Identify which cell holds the provided text, then report its (x, y) central coordinate. 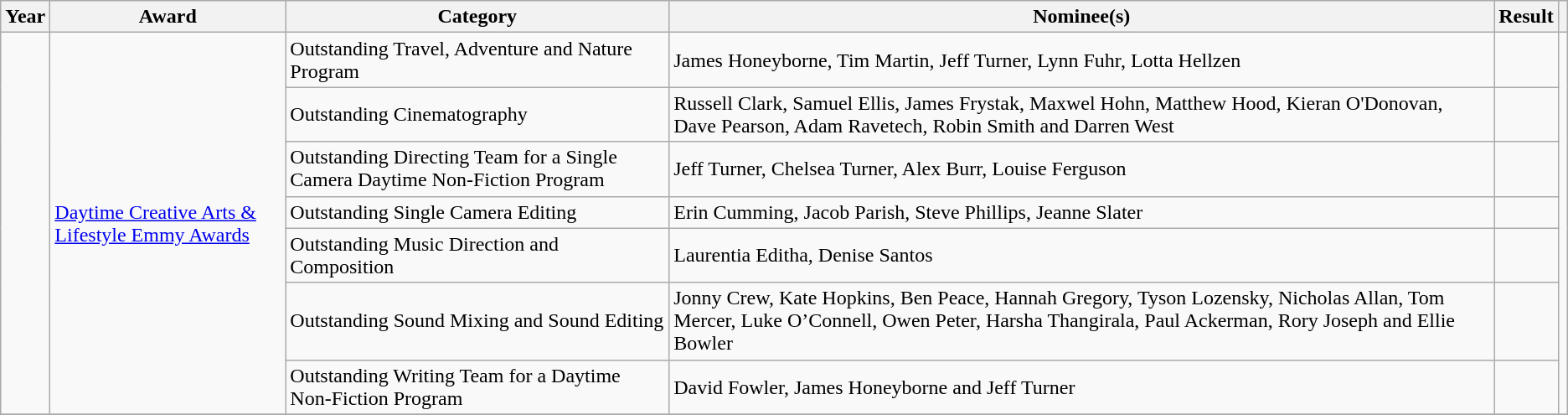
Daytime Creative Arts & Lifestyle Emmy Awards (168, 223)
Outstanding Sound Mixing and Sound Editing (477, 321)
David Fowler, James Honeyborne and Jeff Turner (1082, 387)
Outstanding Travel, Adventure and Nature Program (477, 60)
Laurentia Editha, Denise Santos (1082, 255)
Nominee(s) (1082, 17)
Award (168, 17)
Russell Clark, Samuel Ellis, James Frystak, Maxwel Hohn, Matthew Hood, Kieran O'Donovan, Dave Pearson, Adam Ravetech, Robin Smith and Darren West (1082, 114)
Outstanding Cinematography (477, 114)
Result (1526, 17)
Outstanding Writing Team for a Daytime Non-Fiction Program (477, 387)
Outstanding Single Camera Editing (477, 212)
Outstanding Music Direction and Composition (477, 255)
James Honeyborne, Tim Martin, Jeff Turner, Lynn Fuhr, Lotta Hellzen (1082, 60)
Jeff Turner, Chelsea Turner, Alex Burr, Louise Ferguson (1082, 169)
Year (25, 17)
Category (477, 17)
Erin Cumming, Jacob Parish, Steve Phillips, Jeanne Slater (1082, 212)
Outstanding Directing Team for a Single Camera Daytime Non-Fiction Program (477, 169)
